Pinpoint the cell where the given text exists, returning its (x, y) midpoint coordinate. 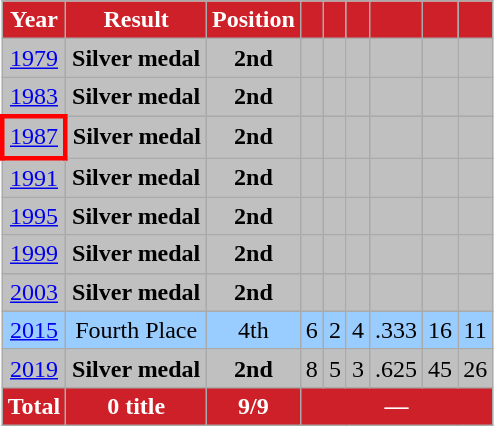
2 (334, 330)
.333 (396, 330)
Result (136, 20)
0 title (136, 406)
2015 (34, 330)
1991 (34, 178)
Year (34, 20)
3 (358, 368)
2003 (34, 292)
26 (476, 368)
5 (334, 368)
4 (358, 330)
11 (476, 330)
1995 (34, 216)
1983 (34, 97)
Position (254, 20)
6 (312, 330)
1999 (34, 254)
2019 (34, 368)
Total (34, 406)
— (396, 406)
1987 (34, 136)
9/9 (254, 406)
16 (440, 330)
1979 (34, 58)
Fourth Place (136, 330)
4th (254, 330)
.625 (396, 368)
45 (440, 368)
8 (312, 368)
